For the text-containing cell, return its midpoint in (x, y) coordinate format. 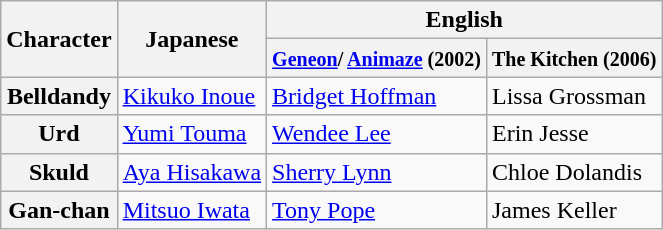
Chloe Dolandis (574, 172)
Gan-chan (59, 210)
Yumi Touma (192, 134)
The Kitchen (2006) (574, 58)
Lissa Grossman (574, 96)
Japanese (192, 39)
Sherry Lynn (377, 172)
Bridget Hoffman (377, 96)
Tony Pope (377, 210)
Character (59, 39)
Geneon/ Animaze (2002) (377, 58)
James Keller (574, 210)
Kikuko Inoue (192, 96)
English (464, 20)
Urd (59, 134)
Wendee Lee (377, 134)
Belldandy (59, 96)
Erin Jesse (574, 134)
Aya Hisakawa (192, 172)
Mitsuo Iwata (192, 210)
Skuld (59, 172)
